Find where the given text appears and provide that cell's center as (x, y) coordinate. 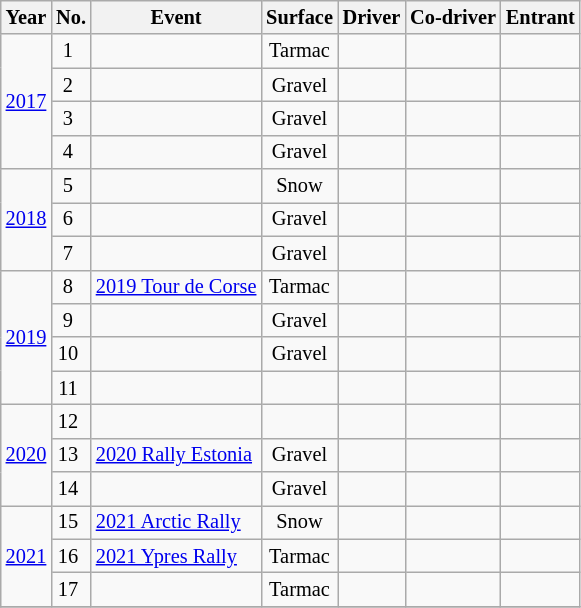
2018 (26, 220)
16 (71, 556)
6 (71, 219)
5 (71, 186)
7 (71, 253)
Co-driver (453, 17)
Event (176, 17)
2020 (26, 454)
No. (71, 17)
15 (71, 522)
2019 Tour de Corse (176, 287)
Entrant (540, 17)
12 (71, 421)
2019 (26, 338)
2021 (26, 556)
14 (71, 489)
9 (71, 320)
17 (71, 589)
2021 Arctic Rally (176, 522)
4 (71, 152)
2 (71, 85)
13 (71, 455)
2020 Rally Estonia (176, 455)
11 (71, 388)
Driver (372, 17)
10 (71, 354)
1 (71, 51)
2017 (26, 102)
Surface (299, 17)
Year (26, 17)
3 (71, 118)
2021 Ypres Rally (176, 556)
8 (71, 287)
